Search for the cell housing the specified text and yield its (x, y) center coordinate. 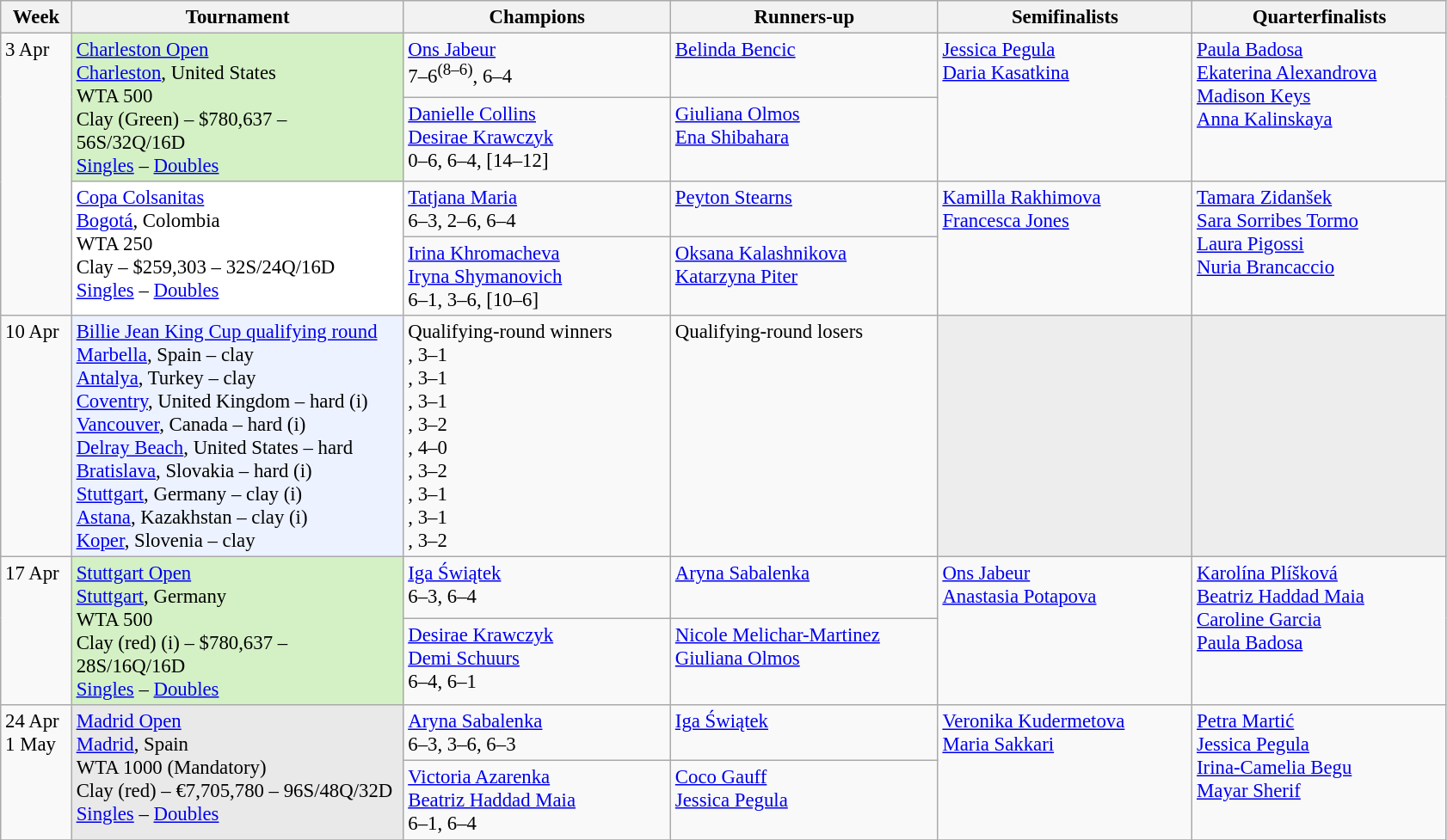
Petra Martić Jessica Pegula Irina-Camelia Begu Mayar Sherif (1320, 772)
Champions (537, 17)
Iga Świątek (805, 733)
Tournament (237, 17)
Irina Khromacheva Iryna Shymanovich6–1, 3–6, [10–6] (537, 277)
Stuttgart OpenStuttgart, GermanyWTA 500Clay (red) (i) – $780,637 – 28S/16Q/16DSingles – Doubles (237, 631)
Veronika Kudermetova Maria Sakkari (1065, 772)
Giuliana Olmos Ena Shibahara (805, 139)
Desirae Krawczyk Demi Schuurs6–4, 6–1 (537, 662)
Charleston OpenCharleston, United StatesWTA 500Clay (Green) – $780,637 – 56S/32Q/16DSingles – Doubles (237, 108)
Aryna Sabalenka6–3, 3–6, 6–3 (537, 733)
Tatjana Maria6–3, 2–6, 6–4 (537, 210)
Iga Świątek6–3, 6–4 (537, 588)
Quarterfinalists (1320, 17)
Kamilla Rakhimova Francesca Jones (1065, 248)
Qualifying-round losers (805, 437)
10 Apr (36, 437)
Nicole Melichar-Martinez Giuliana Olmos (805, 662)
Madrid OpenMadrid, SpainWTA 1000 (Mandatory)Clay (red) – €7,705,780 – 96S/48Q/32DSingles – Doubles (237, 772)
Copa ColsanitasBogotá, ColombiaWTA 250Clay – $259,303 – 32S/24Q/16DSingles – Doubles (237, 248)
17 Apr (36, 631)
3 Apr (36, 175)
Coco Gauff Jessica Pegula (805, 800)
Danielle Collins Desirae Krawczyk0–6, 6–4, [14–12] (537, 139)
Tamara Zidanšek Sara Sorribes Tormo Laura Pigossi Nuria Brancaccio (1320, 248)
Ons Jabeur7–6(8–6), 6–4 (537, 65)
Aryna Sabalenka (805, 588)
Jessica Pegula Daria Kasatkina (1065, 108)
24 Apr 1 May (36, 772)
Victoria Azarenka Beatriz Haddad Maia6–1, 6–4 (537, 800)
Week (36, 17)
Qualifying-round winners, 3–1, 3–1, 3–1, 3–2, 4–0, 3–2, 3–1, 3–1, 3–2 (537, 437)
Paula Badosa Ekaterina Alexandrova Madison Keys Anna Kalinskaya (1320, 108)
Runners-up (805, 17)
Ons Jabeur Anastasia Potapova (1065, 631)
Semifinalists (1065, 17)
Peyton Stearns (805, 210)
Karolína Plíšková Beatriz Haddad Maia Caroline Garcia Paula Badosa (1320, 631)
Belinda Bencic (805, 65)
Oksana Kalashnikova Katarzyna Piter (805, 277)
